Scan for the cell matching the given text and deliver its [X, Y] coordinate at center. 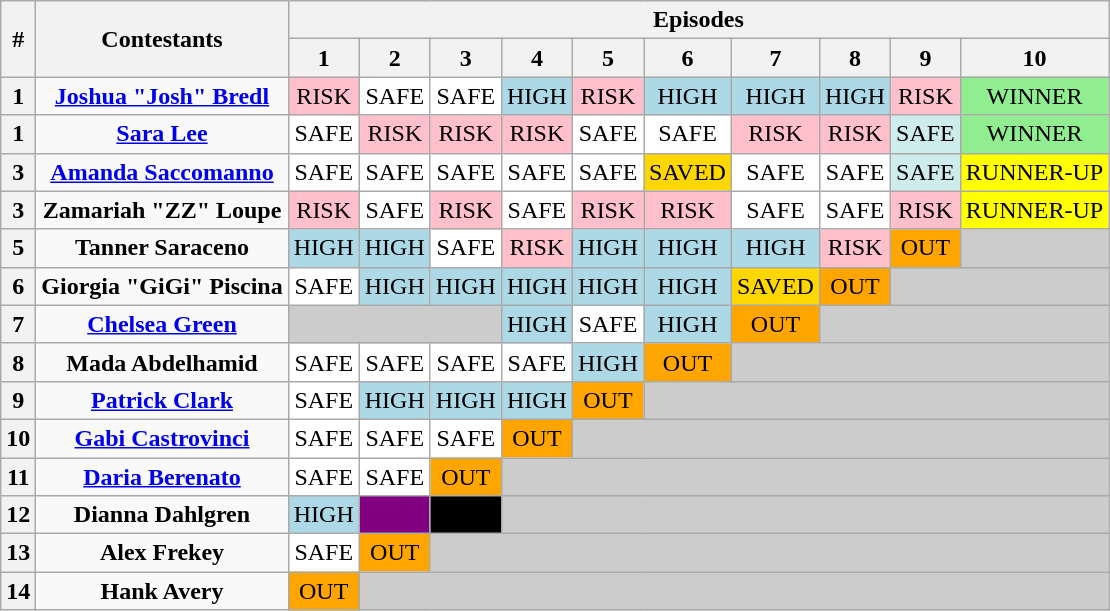
Patrick Clark [162, 400]
4 [536, 58]
Daria Berenato [162, 477]
# [18, 39]
Mada Abdelhamid [162, 362]
Chelsea Green [162, 324]
Joshua "Josh" Bredl [162, 96]
Contestants [162, 39]
Tanner Saraceno [162, 248]
Amanda Saccomanno [162, 172]
Giorgia "GiGi" Piscina [162, 286]
Zamariah "ZZ" Loupe [162, 210]
13 [18, 553]
14 [18, 591]
Alex Frekey [162, 553]
11 [18, 477]
12 [18, 515]
Episodes [698, 20]
Gabi Castrovinci [162, 438]
Hank Avery [162, 591]
Sara Lee [162, 134]
Dianna Dahlgren [162, 515]
2 [394, 58]
